Detect which cell encompasses the target text, then output its (x, y) center coordinate. 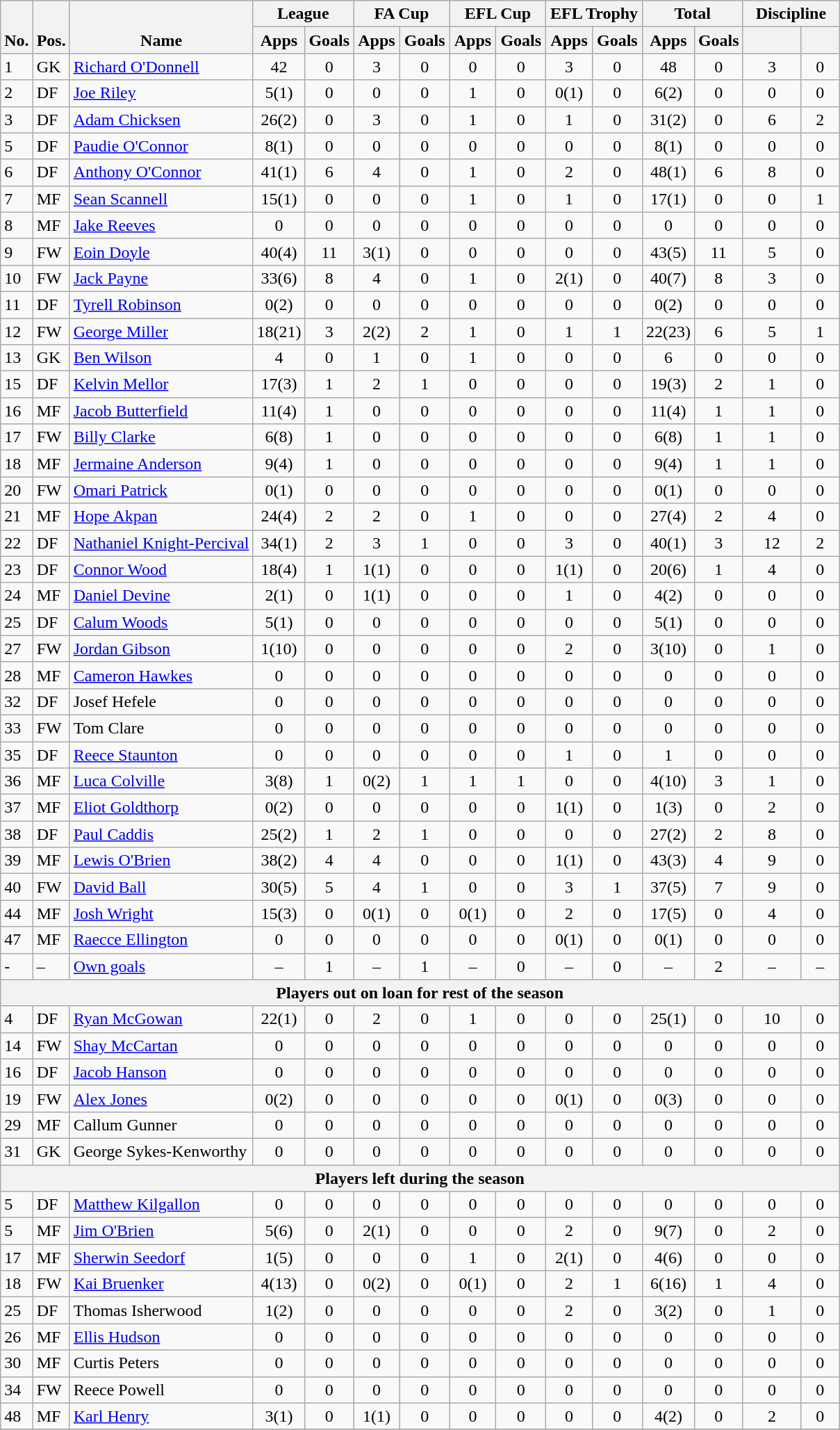
40(7) (668, 278)
Sean Scannell (161, 199)
32 (17, 701)
Jordan Gibson (161, 649)
Ryan McGowan (161, 1019)
38 (17, 834)
23 (17, 569)
17(5) (668, 913)
Players left during the season (420, 1178)
1(5) (279, 1258)
Connor Wood (161, 569)
Tyrell Robinson (161, 304)
Total (692, 14)
40(4) (279, 252)
31 (17, 1151)
Ben Wilson (161, 358)
3(10) (668, 649)
26(2) (279, 120)
15(3) (279, 913)
35 (17, 754)
Sherwin Seedorf (161, 1258)
26 (17, 1337)
2(2) (377, 332)
Luca Colville (161, 781)
9(7) (668, 1231)
- (17, 966)
George Miller (161, 332)
Eliot Goldthorp (161, 808)
37 (17, 808)
Cameron Hawkes (161, 675)
21 (17, 517)
18(21) (279, 332)
David Ball (161, 887)
Callum Gunner (161, 1125)
Jermaine Anderson (161, 464)
37(5) (668, 887)
Reece Powell (161, 1390)
15(1) (279, 199)
FA Cup (402, 14)
Paul Caddis (161, 834)
22 (17, 543)
6(16) (668, 1284)
40(1) (668, 543)
17(3) (279, 384)
28 (17, 675)
31(2) (668, 120)
4(6) (668, 1258)
30 (17, 1363)
Discipline (791, 14)
Thomas Isherwood (161, 1310)
Pos. (51, 27)
36 (17, 781)
34(1) (279, 543)
Alex Jones (161, 1098)
47 (17, 940)
No. (17, 27)
24(4) (279, 517)
19 (17, 1098)
0(3) (668, 1098)
40 (17, 887)
1(10) (279, 649)
43(5) (668, 252)
Omari Patrick (161, 490)
Shay McCartan (161, 1046)
27(2) (668, 834)
25(2) (279, 834)
Josh Wright (161, 913)
Eoin Doyle (161, 252)
Kai Bruenker (161, 1284)
Kelvin Mellor (161, 384)
Jim O'Brien (161, 1231)
43(3) (668, 861)
1(3) (668, 808)
22(1) (279, 1019)
Joe Riley (161, 93)
Raecce Ellington (161, 940)
4(13) (279, 1284)
27(4) (668, 517)
Jack Payne (161, 278)
48(1) (668, 172)
20 (17, 490)
33 (17, 728)
19(3) (668, 384)
Anthony O'Connor (161, 172)
39 (17, 861)
1(2) (279, 1310)
27 (17, 649)
Jake Reeves (161, 225)
Paudie O'Connor (161, 146)
22(23) (668, 332)
EFL Trophy (595, 14)
Own goals (161, 966)
25(1) (668, 1019)
Calum Woods (161, 622)
Hope Akpan (161, 517)
5(6) (279, 1231)
34 (17, 1390)
Players out on loan for rest of the season (420, 993)
Tom Clare (161, 728)
13 (17, 358)
Jacob Hanson (161, 1072)
Curtis Peters (161, 1363)
Reece Staunton (161, 754)
Karl Henry (161, 1416)
George Sykes-Kenworthy (161, 1151)
EFL Cup (497, 14)
20(6) (668, 569)
3(2) (668, 1310)
Lewis O'Brien (161, 861)
Jacob Butterfield (161, 411)
Matthew Kilgallon (161, 1205)
6(2) (668, 93)
44 (17, 913)
29 (17, 1125)
4(10) (668, 781)
Daniel Devine (161, 596)
38(2) (279, 861)
Richard O'Donnell (161, 67)
30(5) (279, 887)
33(6) (279, 278)
17(1) (668, 199)
Adam Chicksen (161, 120)
42 (279, 67)
Josef Hefele (161, 701)
Ellis Hudson (161, 1337)
League (303, 14)
Billy Clarke (161, 437)
41(1) (279, 172)
Name (161, 27)
18(4) (279, 569)
Nathaniel Knight-Percival (161, 543)
24 (17, 596)
14 (17, 1046)
3(8) (279, 781)
15 (17, 384)
